Output the [X, Y] coordinate of the center of the cell containing the given text.  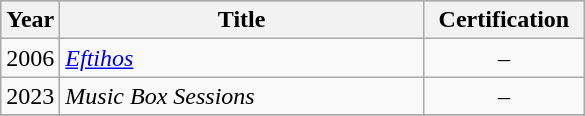
Eftihos [242, 58]
Title [242, 20]
Year [30, 20]
2006 [30, 58]
Music Box Sessions [242, 96]
2023 [30, 96]
Certification [504, 20]
